Return (x, y) of the center of cell containing provided text 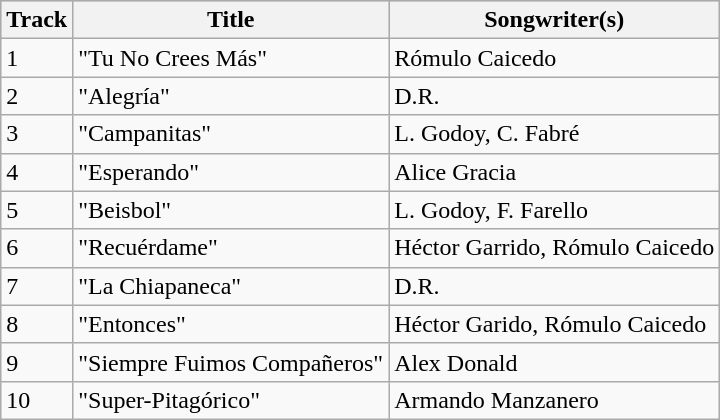
"Tu No Crees Más" (231, 58)
"Entonces" (231, 324)
Héctor Garrido, Rómulo Caicedo (554, 248)
"Super-Pitagórico" (231, 400)
10 (37, 400)
"Siempre Fuimos Compañeros" (231, 362)
7 (37, 286)
8 (37, 324)
9 (37, 362)
3 (37, 134)
"Esperando" (231, 172)
Rómulo Caicedo (554, 58)
Héctor Garido, Rómulo Caicedo (554, 324)
"Alegría" (231, 96)
"Campanitas" (231, 134)
L. Godoy, F. Farello (554, 210)
Title (231, 20)
Armando Manzanero (554, 400)
Track (37, 20)
"La Chiapaneca" (231, 286)
"Recuérdame" (231, 248)
L. Godoy, C. Fabré (554, 134)
6 (37, 248)
"Beisbol" (231, 210)
Alex Donald (554, 362)
5 (37, 210)
Alice Gracia (554, 172)
4 (37, 172)
Songwriter(s) (554, 20)
2 (37, 96)
1 (37, 58)
